Detect which cell encompasses the target text, then output its (X, Y) center coordinate. 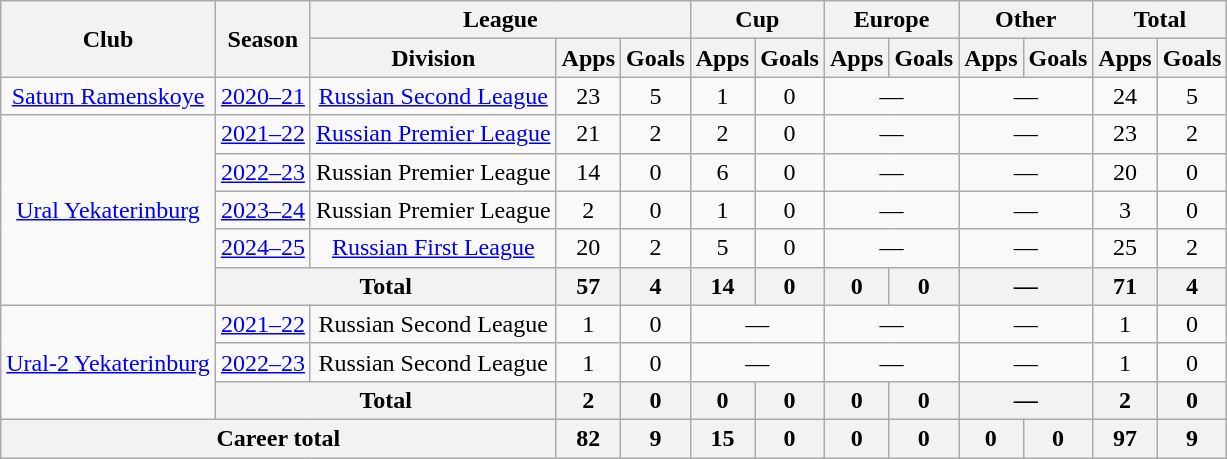
57 (588, 286)
82 (588, 438)
Saturn Ramenskoye (108, 96)
Club (108, 39)
Season (262, 39)
15 (722, 438)
League (500, 20)
25 (1125, 248)
24 (1125, 96)
Ural-2 Yekaterinburg (108, 362)
Europe (891, 20)
Other (1026, 20)
2024–25 (262, 248)
3 (1125, 210)
71 (1125, 286)
Career total (278, 438)
97 (1125, 438)
Ural Yekaterinburg (108, 210)
2023–24 (262, 210)
6 (722, 172)
Division (433, 58)
Cup (757, 20)
21 (588, 134)
2020–21 (262, 96)
Russian First League (433, 248)
